From the cell containing the given text, extract its center point as (x, y) coordinate. 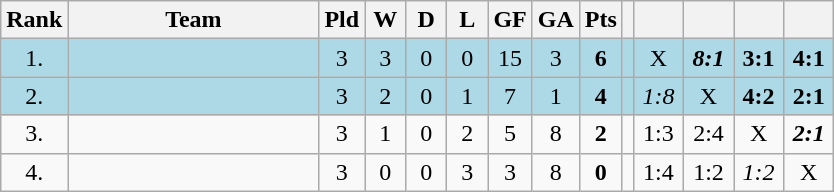
4:2 (759, 96)
D (426, 20)
3:1 (759, 58)
4:1 (809, 58)
1:3 (658, 134)
8:1 (708, 58)
L (468, 20)
4. (34, 172)
GA (556, 20)
7 (510, 96)
6 (600, 58)
2:4 (708, 134)
GF (510, 20)
W (386, 20)
4 (600, 96)
Team (194, 20)
2. (34, 96)
15 (510, 58)
1. (34, 58)
1:8 (658, 96)
5 (510, 134)
Pts (600, 20)
3. (34, 134)
Rank (34, 20)
Pld (342, 20)
1:4 (658, 172)
